Pinpoint the cell where the given text exists, returning its (x, y) midpoint coordinate. 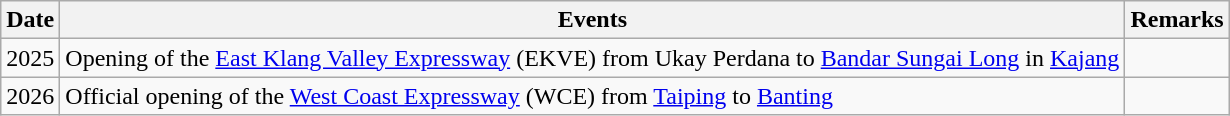
Events (592, 20)
2026 (30, 96)
Official opening of the West Coast Expressway (WCE) from Taiping to Banting (592, 96)
Remarks (1177, 20)
Date (30, 20)
2025 (30, 58)
Opening of the East Klang Valley Expressway (EKVE) from Ukay Perdana to Bandar Sungai Long in Kajang (592, 58)
